Locate the cell with the specified text and output its [x, y] center coordinate. 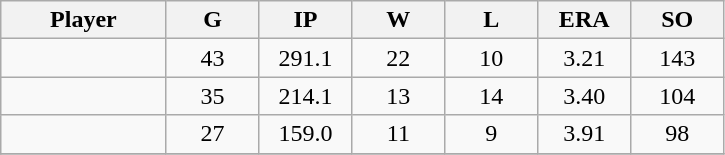
35 [212, 96]
214.1 [306, 96]
11 [398, 134]
ERA [584, 20]
SO [678, 20]
L [492, 20]
G [212, 20]
98 [678, 134]
IP [306, 20]
14 [492, 96]
159.0 [306, 134]
3.40 [584, 96]
104 [678, 96]
43 [212, 58]
W [398, 20]
13 [398, 96]
143 [678, 58]
291.1 [306, 58]
Player [84, 20]
10 [492, 58]
3.91 [584, 134]
9 [492, 134]
3.21 [584, 58]
27 [212, 134]
22 [398, 58]
